From the cell containing the given text, extract its center point as (x, y) coordinate. 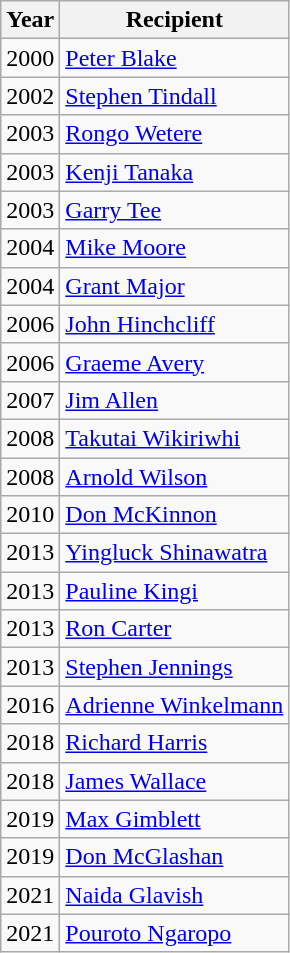
Grant Major (174, 286)
Stephen Jennings (174, 667)
Takutai Wikiriwhi (174, 438)
Recipient (174, 20)
Graeme Avery (174, 362)
Pauline Kingi (174, 591)
Ron Carter (174, 629)
2010 (30, 515)
Max Gimblett (174, 819)
2000 (30, 58)
Richard Harris (174, 743)
2007 (30, 400)
Pouroto Ngaropo (174, 933)
Jim Allen (174, 400)
John Hinchcliff (174, 324)
Year (30, 20)
Garry Tee (174, 210)
Rongo Wetere (174, 134)
Naida Glavish (174, 895)
Stephen Tindall (174, 96)
2016 (30, 705)
Peter Blake (174, 58)
Kenji Tanaka (174, 172)
Yingluck Shinawatra (174, 553)
Mike Moore (174, 248)
Don McKinnon (174, 515)
2002 (30, 96)
Adrienne Winkelmann (174, 705)
Don McGlashan (174, 857)
James Wallace (174, 781)
Arnold Wilson (174, 477)
